Return (x, y) of the center of cell containing provided text 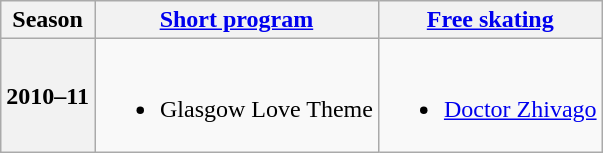
Season (48, 20)
Free skating (490, 20)
Short program (236, 20)
Glasgow Love Theme (236, 96)
Doctor Zhivago (490, 96)
2010–11 (48, 96)
